For the text-containing cell, return its midpoint in (x, y) coordinate format. 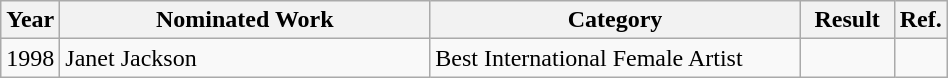
Nominated Work (245, 20)
Result (847, 20)
Year (30, 20)
Ref. (920, 20)
Janet Jackson (245, 58)
Best International Female Artist (615, 58)
1998 (30, 58)
Category (615, 20)
